Provide the [x, y] coordinate of the cell's center where the given text is located.  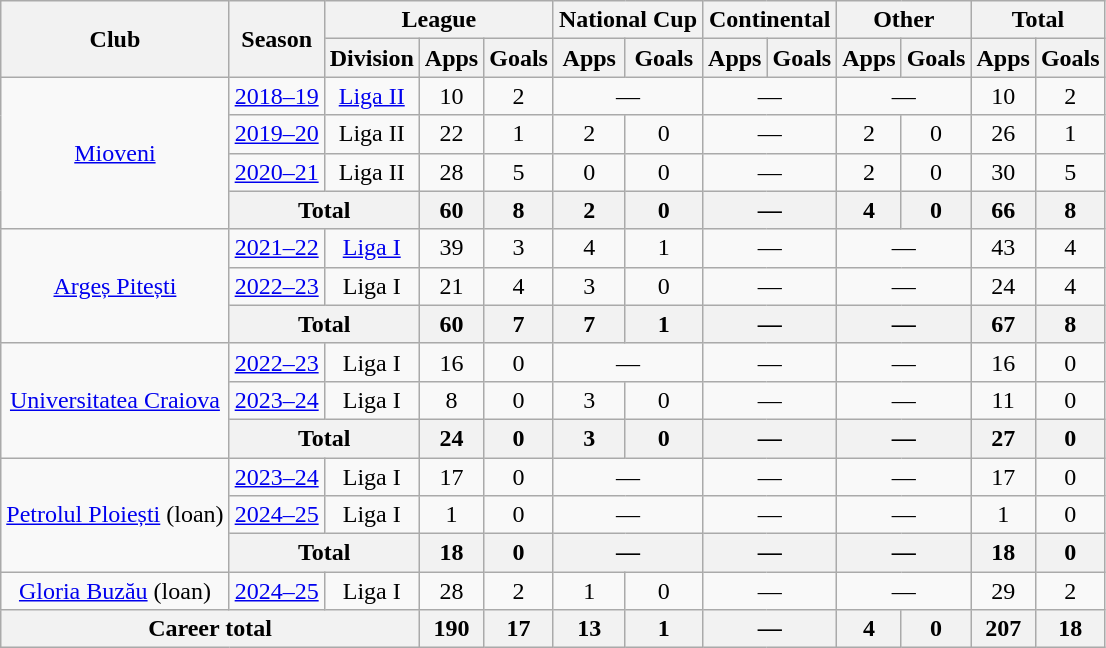
13 [589, 629]
League [438, 20]
2020–21 [276, 172]
11 [1003, 400]
Other [904, 20]
26 [1003, 134]
39 [451, 248]
29 [1003, 591]
2019–20 [276, 134]
Gloria Buzău (loan) [115, 591]
2021–22 [276, 248]
Argeș Pitești [115, 286]
Petrolul Ploiești (loan) [115, 515]
Mioveni [115, 153]
207 [1003, 629]
2018–19 [276, 96]
22 [451, 134]
Universitatea Craiova [115, 400]
43 [1003, 248]
Continental [770, 20]
27 [1003, 438]
Club [115, 39]
67 [1003, 324]
30 [1003, 172]
190 [451, 629]
Division [372, 58]
Season [276, 39]
Career total [210, 629]
National Cup [628, 20]
21 [451, 286]
66 [1003, 210]
